Identify which cell holds the provided text, then report its (x, y) central coordinate. 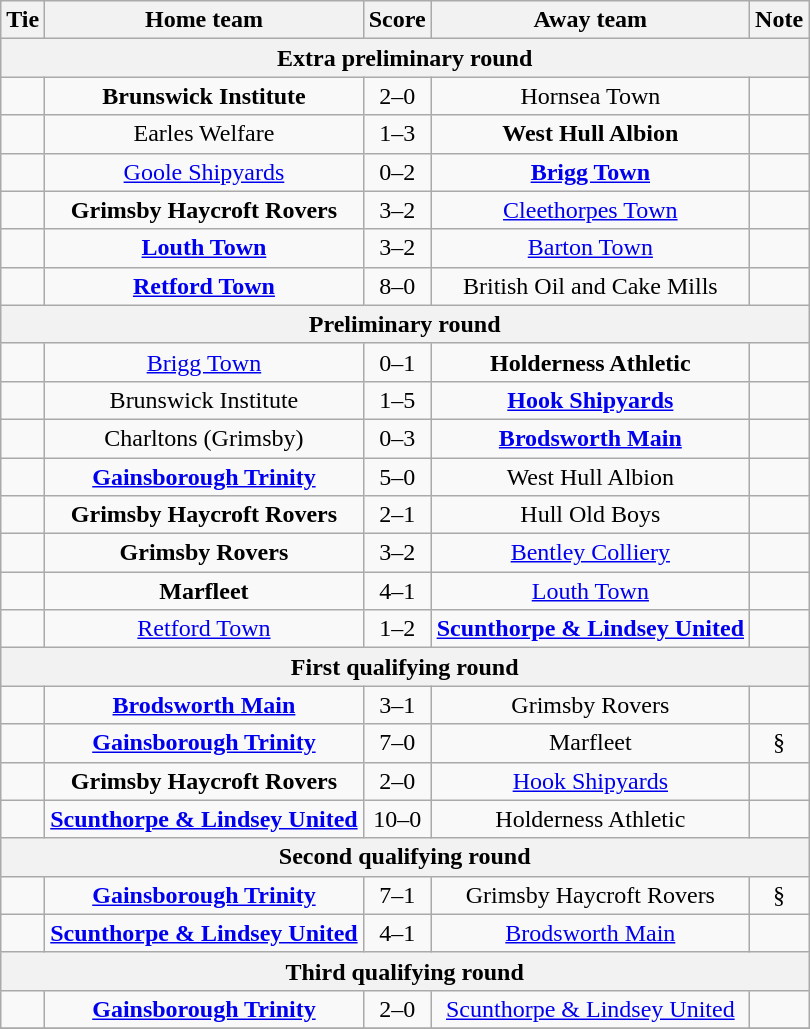
3–1 (397, 705)
Preliminary round (405, 324)
8–0 (397, 286)
5–0 (397, 477)
Barton Town (590, 248)
Third qualifying round (405, 971)
7–0 (397, 743)
Cleethorpes Town (590, 210)
0–3 (397, 438)
Extra preliminary round (405, 58)
1–3 (397, 134)
Score (397, 20)
7–1 (397, 895)
2–1 (397, 515)
1–5 (397, 400)
Bentley Colliery (590, 553)
Home team (204, 20)
Second qualifying round (405, 857)
First qualifying round (405, 667)
Earles Welfare (204, 134)
0–2 (397, 172)
Tie (23, 20)
Hornsea Town (590, 96)
British Oil and Cake Mills (590, 286)
Away team (590, 20)
1–2 (397, 629)
Note (780, 20)
10–0 (397, 819)
0–1 (397, 362)
Goole Shipyards (204, 172)
Charltons (Grimsby) (204, 438)
Hull Old Boys (590, 515)
